Determine the [X, Y] coordinate at the center of the cell enclosing the given text.  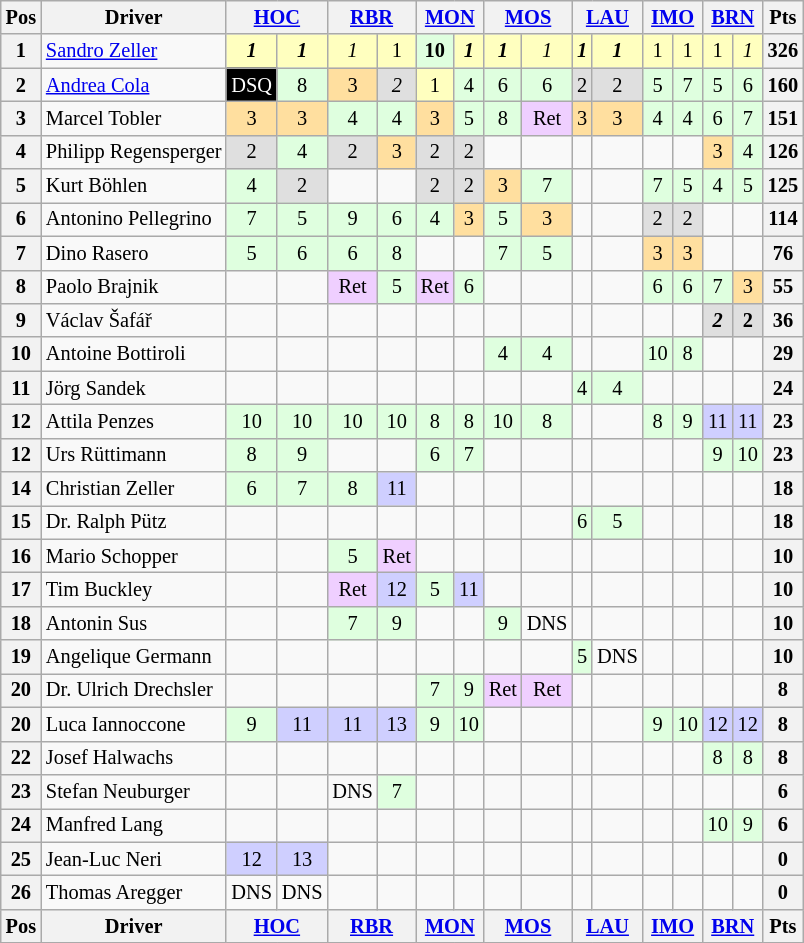
Kurt Böhlen [134, 186]
126 [783, 152]
26 [21, 892]
Angelique Germann [134, 657]
Jean-Luc Neri [134, 859]
Philipp Regensperger [134, 152]
Josef Halwachs [134, 758]
Paolo Brajnik [134, 287]
Luca Iannoccone [134, 724]
Jörg Sandek [134, 388]
36 [783, 320]
Dr. Ralph Pütz [134, 522]
22 [21, 758]
Mario Schopper [134, 556]
15 [21, 522]
76 [783, 253]
19 [21, 657]
Thomas Aregger [134, 892]
Antoine Bottiroli [134, 354]
Dr. Ulrich Drechsler [134, 690]
Dino Rasero [134, 253]
17 [21, 589]
29 [783, 354]
25 [21, 859]
Stefan Neuburger [134, 791]
160 [783, 85]
Antonin Sus [134, 623]
DSQ [251, 85]
125 [783, 186]
14 [21, 489]
Christian Zeller [134, 489]
Antonino Pellegrino [134, 219]
326 [783, 51]
114 [783, 219]
55 [783, 287]
151 [783, 118]
Marcel Tobler [134, 118]
Václav Šafář [134, 320]
Manfred Lang [134, 825]
Andrea Cola [134, 85]
Sandro Zeller [134, 51]
16 [21, 556]
Tim Buckley [134, 589]
Urs Rüttimann [134, 455]
Attila Penzes [134, 421]
